Capture the cell that displays the provided text and extract its (X, Y) central coordinate. 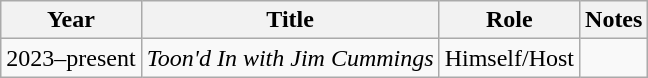
2023–present (71, 58)
Title (290, 20)
Role (509, 20)
Notes (614, 20)
Toon'd In with Jim Cummings (290, 58)
Himself/Host (509, 58)
Year (71, 20)
